Search for the cell housing the specified text and yield its [x, y] center coordinate. 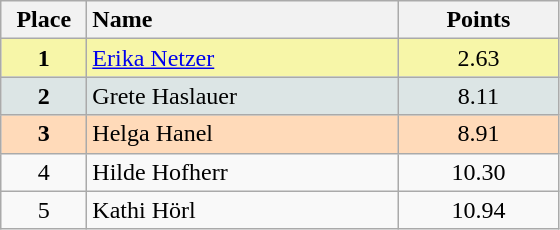
10.30 [478, 172]
3 [44, 134]
10.94 [478, 210]
Helga Hanel [242, 134]
2.63 [478, 58]
Hilde Hofherr [242, 172]
Erika Netzer [242, 58]
5 [44, 210]
1 [44, 58]
2 [44, 96]
Grete Haslauer [242, 96]
Points [478, 20]
Name [242, 20]
Place [44, 20]
Kathi Hörl [242, 210]
8.91 [478, 134]
4 [44, 172]
8.11 [478, 96]
